For the text-containing cell, return its midpoint in [X, Y] coordinate format. 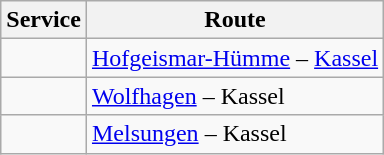
Hofgeismar-Hümme – Kassel [234, 58]
Service [44, 20]
Wolfhagen – Kassel [234, 96]
Route [234, 20]
Melsungen – Kassel [234, 134]
